For the text-containing cell, return its midpoint in (x, y) coordinate format. 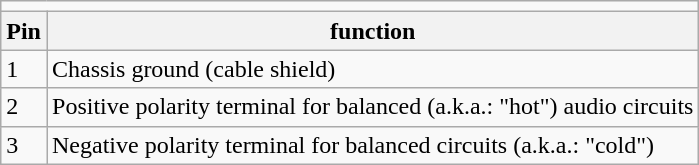
3 (24, 145)
Negative polarity terminal for balanced circuits (a.k.a.: "cold") (372, 145)
1 (24, 69)
2 (24, 107)
Chassis ground (cable shield) (372, 69)
function (372, 31)
Positive polarity terminal for balanced (a.k.a.: "hot") audio circuits (372, 107)
Pin (24, 31)
